Search for the cell housing the specified text and yield its (x, y) center coordinate. 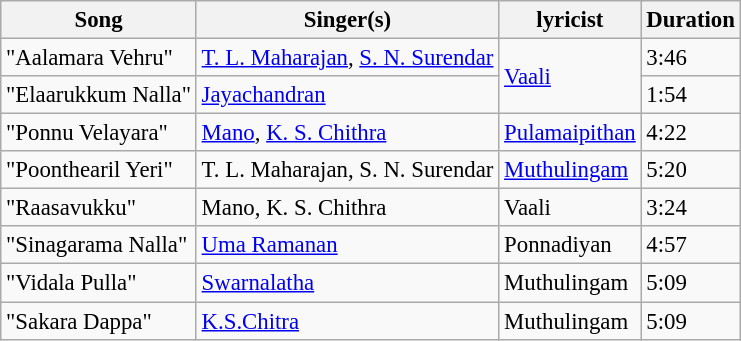
3:46 (690, 58)
Swarnalatha (347, 283)
"Sinagarama Nalla" (99, 245)
Pulamaipithan (570, 133)
"Poonthearil Yeri" (99, 170)
K.S.Chitra (347, 321)
4:57 (690, 245)
Song (99, 20)
"Ponnu Velayara" (99, 133)
"Sakara Dappa" (99, 321)
"Raasavukku" (99, 208)
3:24 (690, 208)
Singer(s) (347, 20)
"Elaarukkum Nalla" (99, 95)
4:22 (690, 133)
5:20 (690, 170)
"Aalamara Vehru" (99, 58)
Duration (690, 20)
lyricist (570, 20)
1:54 (690, 95)
"Vidala Pulla" (99, 283)
Uma Ramanan (347, 245)
Jayachandran (347, 95)
Ponnadiyan (570, 245)
